Output the (x, y) coordinate of the center of the cell containing the given text.  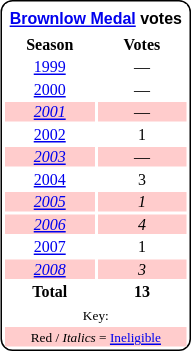
2008 (50, 270)
2007 (50, 247)
Total (50, 292)
Season (50, 44)
Key: (96, 314)
1999 (50, 67)
2003 (50, 157)
13 (142, 292)
4 (142, 224)
2001 (50, 112)
Brownlow Medal votes (96, 18)
Votes (142, 44)
2000 (50, 90)
Red / Italics = Ineligible (96, 337)
2002 (50, 134)
2004 (50, 180)
2006 (50, 224)
2005 (50, 202)
